Provide the [X, Y] coordinate of the cell's center where the given text is located.  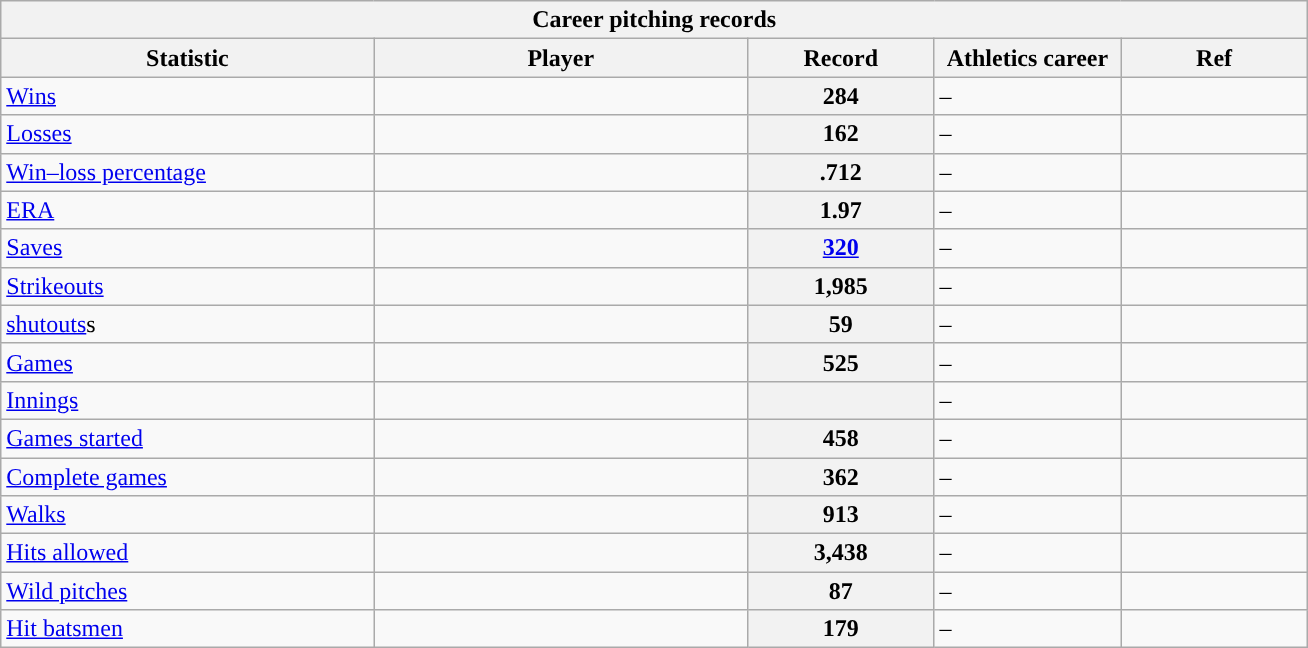
Hit batsmen [188, 629]
.712 [840, 172]
87 [840, 591]
Wins [188, 96]
ERA [188, 210]
3,438 [840, 553]
458 [840, 438]
362 [840, 477]
Record [840, 58]
Complete games [188, 477]
Athletics career [1028, 58]
179 [840, 629]
Win–loss percentage [188, 172]
913 [840, 515]
1.97 [840, 210]
Statistic [188, 58]
Wild pitches [188, 591]
162 [840, 134]
Innings [188, 400]
Losses [188, 134]
1,985 [840, 286]
shutoutss [188, 324]
Games started [188, 438]
284 [840, 96]
59 [840, 324]
320 [840, 248]
Games [188, 362]
525 [840, 362]
Strikeouts [188, 286]
Player [560, 58]
Saves [188, 248]
Walks [188, 515]
Career pitching records [654, 20]
Ref [1214, 58]
Hits allowed [188, 553]
